Return the (x, y) coordinate for the center point of the cell that contains the specified text.  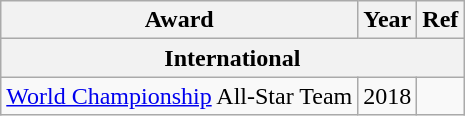
International (232, 58)
Ref (440, 20)
Year (388, 20)
Award (180, 20)
World Championship All-Star Team (180, 96)
2018 (388, 96)
